Return [X, Y] of the center of cell containing provided text 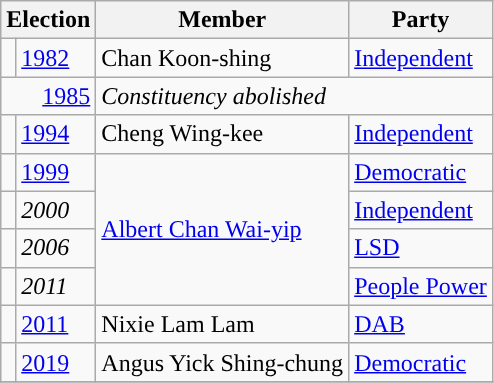
Party [421, 20]
Nixie Lam Lam [222, 324]
Chan Koon-shing [222, 58]
2006 [56, 248]
1985 [48, 96]
DAB [421, 324]
Election [48, 20]
LSD [421, 248]
2000 [56, 210]
1999 [56, 172]
Cheng Wing-kee [222, 134]
1994 [56, 134]
1982 [56, 58]
Albert Chan Wai-yip [222, 229]
Angus Yick Shing-chung [222, 362]
Constituency abolished [294, 96]
People Power [421, 286]
2019 [56, 362]
Member [222, 20]
